Output the (X, Y) coordinate of the center of the cell containing the given text.  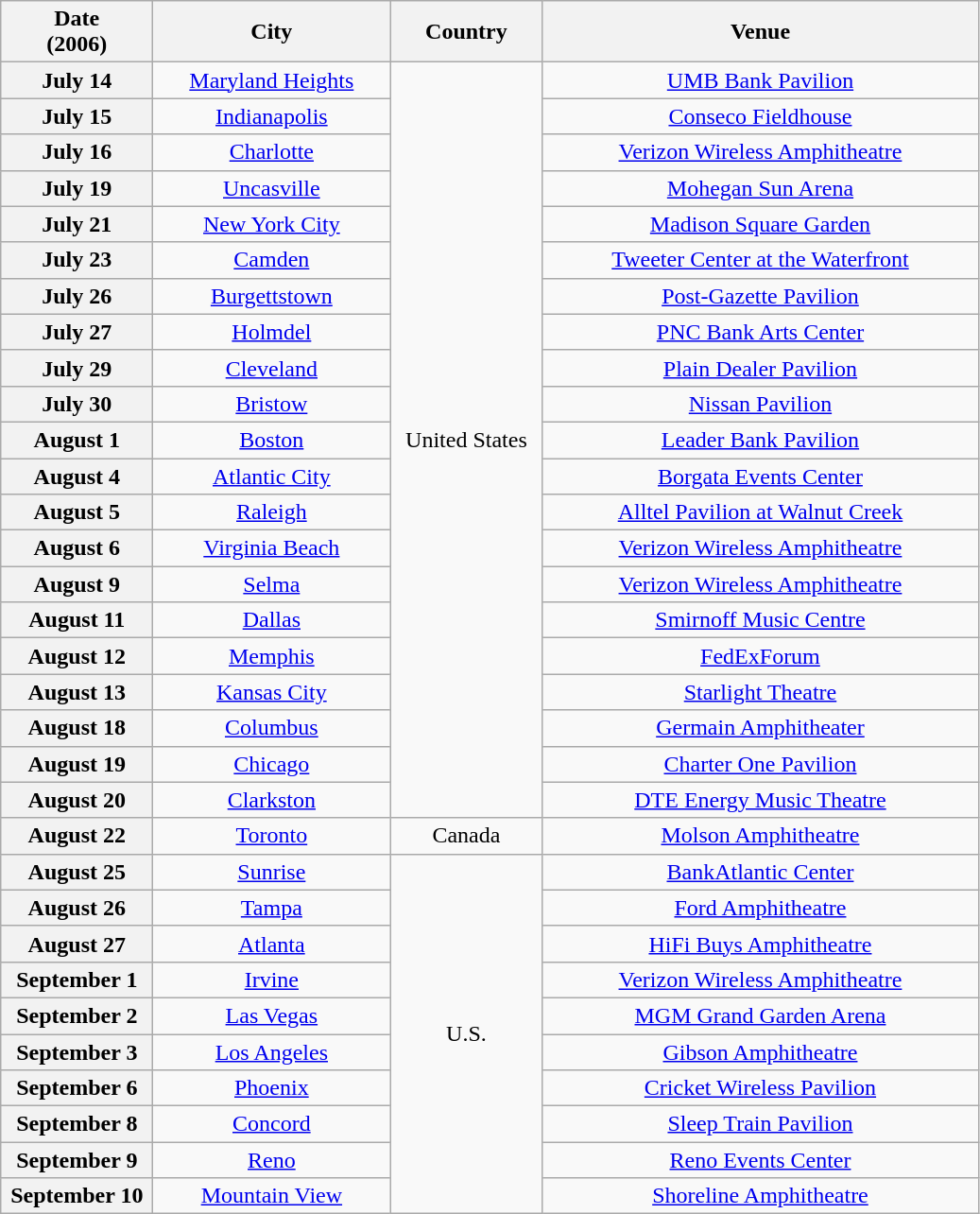
Virginia Beach (272, 548)
Atlanta (272, 944)
Sleep Train Pavilion (760, 1124)
August 22 (77, 836)
Raleigh (272, 512)
Atlantic City (272, 476)
Camden (272, 260)
Uncasville (272, 188)
July 19 (77, 188)
July 27 (77, 332)
MGM Grand Garden Arena (760, 1015)
Kansas City (272, 692)
Chicago (272, 764)
Ford Amphitheatre (760, 908)
Concord (272, 1124)
New York City (272, 224)
Country (467, 32)
August 26 (77, 908)
Post-Gazette Pavilion (760, 296)
Selma (272, 584)
Plain Dealer Pavilion (760, 368)
July 16 (77, 152)
Charter One Pavilion (760, 764)
September 9 (77, 1160)
August 1 (77, 440)
August 18 (77, 728)
Leader Bank Pavilion (760, 440)
September 3 (77, 1052)
July 30 (77, 404)
Phoenix (272, 1088)
August 5 (77, 512)
Smirnoff Music Centre (760, 620)
Cricket Wireless Pavilion (760, 1088)
Starlight Theatre (760, 692)
Toronto (272, 836)
August 4 (77, 476)
August 9 (77, 584)
August 6 (77, 548)
BankAtlantic Center (760, 872)
PNC Bank Arts Center (760, 332)
August 11 (77, 620)
Germain Amphitheater (760, 728)
Reno (272, 1160)
FedExForum (760, 656)
Clarkston (272, 800)
September 2 (77, 1015)
Charlotte (272, 152)
Indianapolis (272, 116)
Mountain View (272, 1196)
Molson Amphitheatre (760, 836)
Conseco Fieldhouse (760, 116)
July 14 (77, 80)
HiFi Buys Amphitheatre (760, 944)
September 6 (77, 1088)
Borgata Events Center (760, 476)
August 13 (77, 692)
July 26 (77, 296)
Boston (272, 440)
July 15 (77, 116)
Burgettstown (272, 296)
Sunrise (272, 872)
DTE Energy Music Theatre (760, 800)
July 29 (77, 368)
September 8 (77, 1124)
Irvine (272, 980)
Cleveland (272, 368)
Mohegan Sun Arena (760, 188)
Bristow (272, 404)
Reno Events Center (760, 1160)
August 27 (77, 944)
September 1 (77, 980)
UMB Bank Pavilion (760, 80)
Las Vegas (272, 1015)
Tampa (272, 908)
Holmdel (272, 332)
United States (467, 441)
Alltel Pavilion at Walnut Creek (760, 512)
August 25 (77, 872)
Columbus (272, 728)
City (272, 32)
Shoreline Amphitheatre (760, 1196)
August 19 (77, 764)
Madison Square Garden (760, 224)
September 10 (77, 1196)
August 12 (77, 656)
Los Angeles (272, 1052)
Tweeter Center at the Waterfront (760, 260)
Dallas (272, 620)
Nissan Pavilion (760, 404)
Date(2006) (77, 32)
Canada (467, 836)
Memphis (272, 656)
August 20 (77, 800)
Venue (760, 32)
July 21 (77, 224)
U.S. (467, 1034)
Maryland Heights (272, 80)
July 23 (77, 260)
Gibson Amphitheatre (760, 1052)
